Provide the [x, y] coordinate of the cell's center where the given text is located.  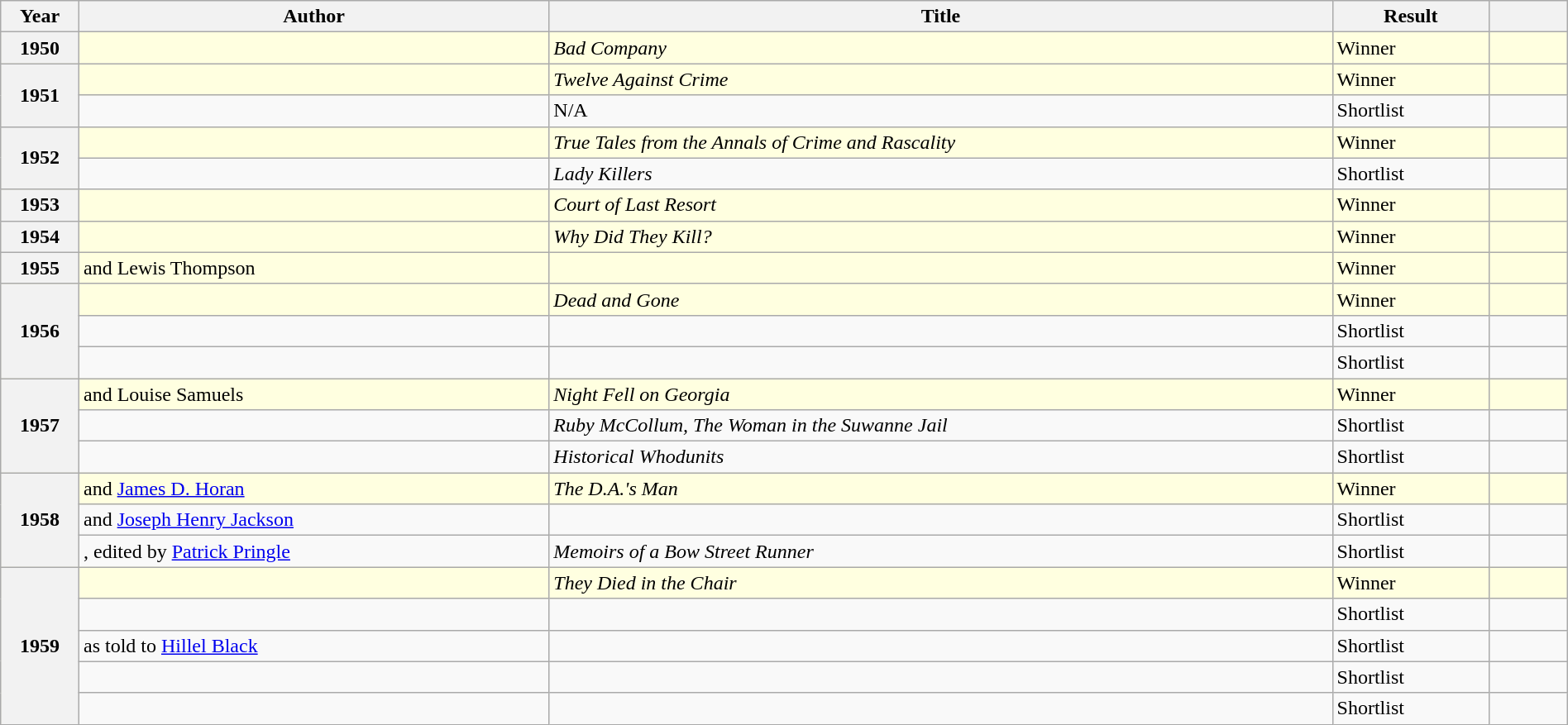
1951 [40, 95]
Result [1411, 17]
Author [313, 17]
and James D. Horan [313, 489]
and Louise Samuels [313, 394]
Bad Company [941, 48]
Dead and Gone [941, 299]
Twelve Against Crime [941, 79]
Title [941, 17]
Ruby McCollum, The Woman in the Suwanne Jail [941, 426]
They Died in the Chair [941, 583]
1954 [40, 236]
1958 [40, 520]
N/A [941, 111]
1959 [40, 646]
1957 [40, 426]
1956 [40, 331]
1953 [40, 205]
1952 [40, 158]
The D.A.'s Man [941, 489]
, edited by Patrick Pringle [313, 551]
as told to Hillel Black [313, 646]
1955 [40, 268]
Year [40, 17]
1950 [40, 48]
and Joseph Henry Jackson [313, 520]
and Lewis Thompson [313, 268]
Night Fell on Georgia [941, 394]
Lady Killers [941, 174]
Why Did They Kill? [941, 236]
Historical Whodunits [941, 457]
Memoirs of a Bow Street Runner [941, 551]
True Tales from the Annals of Crime and Rascality [941, 142]
Court of Last Resort [941, 205]
